For the text-containing cell, return its midpoint in (X, Y) coordinate format. 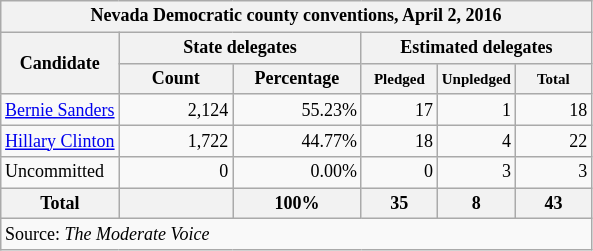
100% (298, 204)
Bernie Sanders (60, 110)
43 (553, 204)
1 (476, 110)
55.23% (298, 110)
17 (399, 110)
44.77% (298, 140)
Pledged (399, 78)
Nevada Democratic county conventions, April 2, 2016 (296, 16)
1,722 (176, 140)
Estimated delegates (476, 48)
2,124 (176, 110)
8 (476, 204)
0.00% (298, 172)
Percentage (298, 78)
Hillary Clinton (60, 140)
State delegates (240, 48)
Count (176, 78)
22 (553, 140)
Candidate (60, 63)
Source: The Moderate Voice (296, 234)
4 (476, 140)
Uncommitted (60, 172)
Unpledged (476, 78)
35 (399, 204)
